From the cell containing the given text, extract its center point as [x, y] coordinate. 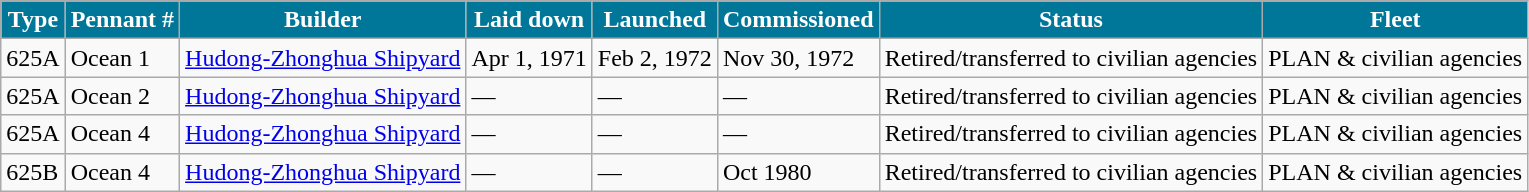
Type [33, 20]
Commissioned [798, 20]
Launched [654, 20]
625B [33, 172]
Apr 1, 1971 [529, 58]
Oct 1980 [798, 172]
Feb 2, 1972 [654, 58]
Builder [323, 20]
Pennant # [122, 20]
Fleet [1396, 20]
Status [1071, 20]
Ocean 1 [122, 58]
Nov 30, 1972 [798, 58]
Ocean 2 [122, 96]
Laid down [529, 20]
